Scan for the cell matching the given text and deliver its [x, y] coordinate at center. 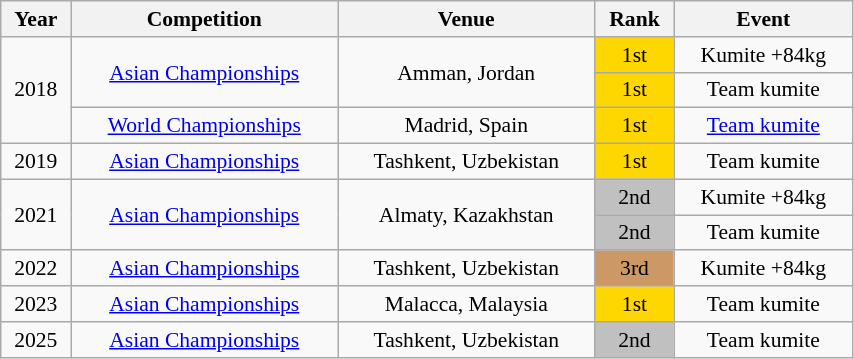
2025 [36, 340]
Event [763, 19]
Competition [204, 19]
2019 [36, 162]
2018 [36, 90]
2021 [36, 214]
Year [36, 19]
Madrid, Spain [466, 126]
Malacca, Malaysia [466, 304]
World Championships [204, 126]
2023 [36, 304]
Almaty, Kazakhstan [466, 214]
3rd [635, 269]
Amman, Jordan [466, 72]
Venue [466, 19]
2022 [36, 269]
Rank [635, 19]
